From the cell containing the given text, extract its center point as (X, Y) coordinate. 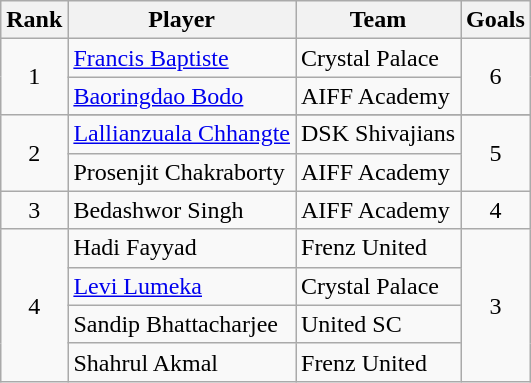
Goals (496, 20)
5 (496, 153)
Sandip Bhattacharjee (182, 324)
Rank (34, 20)
Hadi Fayyad (182, 248)
Shahrul Akmal (182, 362)
Lallianzuala Chhangte (182, 134)
Baoringdao Bodo (182, 96)
DSK Shivajians (378, 134)
2 (34, 153)
Prosenjit Chakraborty (182, 172)
Bedashwor Singh (182, 210)
Player (182, 20)
Levi Lumeka (182, 286)
1 (34, 77)
Francis Baptiste (182, 58)
6 (496, 77)
United SC (378, 324)
Team (378, 20)
